For the text-containing cell, return its midpoint in [x, y] coordinate format. 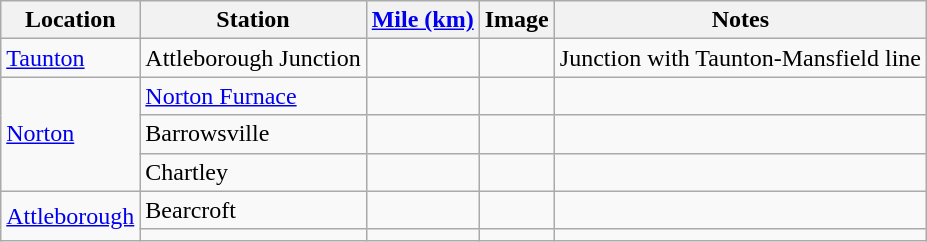
Taunton [70, 58]
Norton [70, 134]
Attleborough [70, 216]
Chartley [253, 172]
Barrowsville [253, 134]
Notes [740, 20]
Attleborough Junction [253, 58]
Location [70, 20]
Bearcroft [253, 210]
Image [516, 20]
Junction with Taunton-Mansfield line [740, 58]
Norton Furnace [253, 96]
Station [253, 20]
Mile (km) [422, 20]
